Locate the cell with the specified text and output its (x, y) center coordinate. 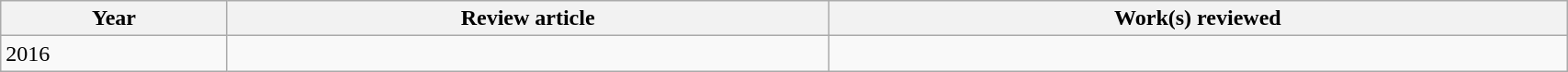
Work(s) reviewed (1198, 18)
2016 (114, 54)
Review article (527, 18)
Year (114, 18)
